Return (X, Y) of the center of cell containing provided text 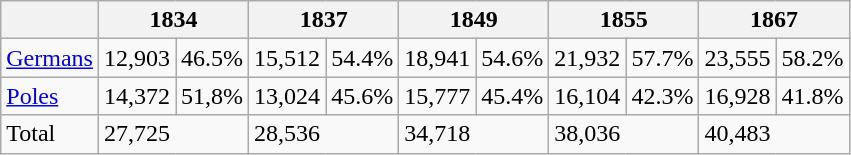
12,903 (136, 58)
1837 (324, 20)
Total (50, 134)
Germans (50, 58)
15,512 (288, 58)
45.4% (512, 96)
27,725 (173, 134)
1855 (624, 20)
Poles (50, 96)
28,536 (324, 134)
15,777 (438, 96)
41.8% (812, 96)
54.4% (362, 58)
16,104 (588, 96)
58.2% (812, 58)
18,941 (438, 58)
34,718 (474, 134)
16,928 (738, 96)
57.7% (662, 58)
54.6% (512, 58)
1849 (474, 20)
1834 (173, 20)
13,024 (288, 96)
42.3% (662, 96)
45.6% (362, 96)
1867 (774, 20)
51,8% (212, 96)
46.5% (212, 58)
23,555 (738, 58)
38,036 (624, 134)
14,372 (136, 96)
40,483 (774, 134)
21,932 (588, 58)
